For the text-containing cell, return its midpoint in [X, Y] coordinate format. 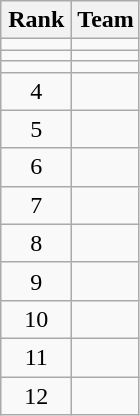
6 [36, 167]
Team [106, 20]
7 [36, 205]
10 [36, 319]
11 [36, 357]
8 [36, 243]
5 [36, 129]
4 [36, 91]
12 [36, 395]
Rank [36, 20]
9 [36, 281]
